For the text-containing cell, return its midpoint in (x, y) coordinate format. 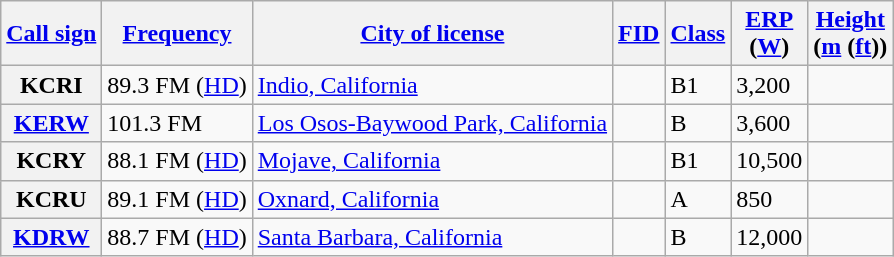
10,500 (770, 161)
City of license (432, 34)
Mojave, California (432, 161)
ERP(W) (770, 34)
Santa Barbara, California (432, 237)
Los Osos-Baywood Park, California (432, 123)
12,000 (770, 237)
88.7 FM (HD) (177, 237)
Oxnard, California (432, 199)
3,600 (770, 123)
KCRI (52, 85)
KCRY (52, 161)
101.3 FM (177, 123)
3,200 (770, 85)
Frequency (177, 34)
KDRW (52, 237)
850 (770, 199)
Class (698, 34)
Call sign (52, 34)
KCRU (52, 199)
89.3 FM (HD) (177, 85)
88.1 FM (HD) (177, 161)
A (698, 199)
Indio, California (432, 85)
89.1 FM (HD) (177, 199)
KERW (52, 123)
FID (639, 34)
Height(m (ft)) (850, 34)
